From the cell containing the given text, extract its center point as [X, Y] coordinate. 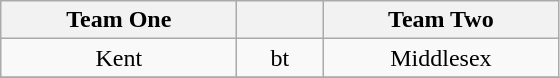
bt [280, 58]
Middlesex [441, 58]
Team Two [441, 20]
Team One [119, 20]
Kent [119, 58]
